Identify which cell holds the provided text, then report its (x, y) central coordinate. 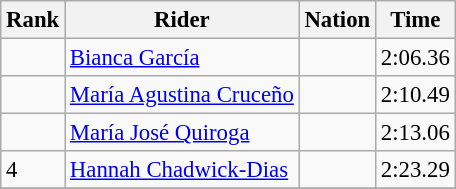
Time (416, 20)
2:10.49 (416, 95)
Hannah Chadwick-Dias (182, 170)
4 (33, 170)
2:23.29 (416, 170)
Nation (337, 20)
2:13.06 (416, 133)
2:06.36 (416, 58)
Bianca García (182, 58)
María Agustina Cruceño (182, 95)
Rank (33, 20)
Rider (182, 20)
María José Quiroga (182, 133)
